Search for the cell housing the specified text and yield its [X, Y] center coordinate. 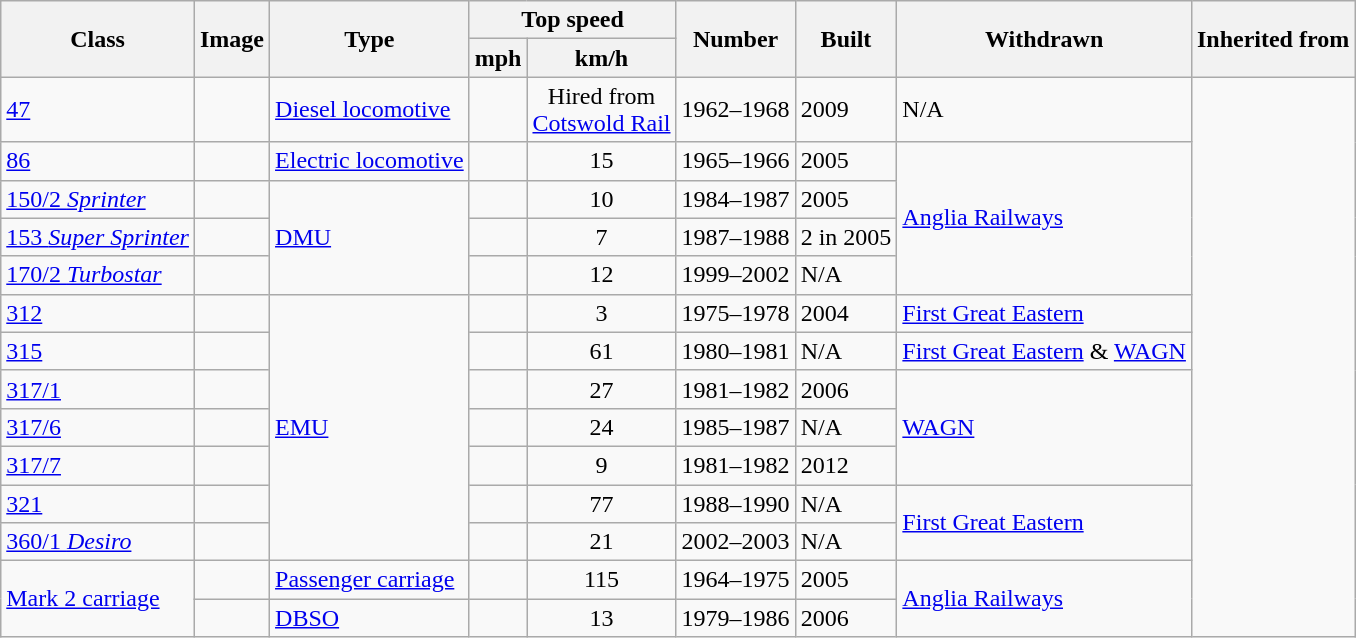
Mark 2 carriage [98, 599]
Built [846, 39]
1964–1975 [736, 580]
2012 [846, 465]
10 [602, 199]
115 [602, 580]
321 [98, 503]
WAGN [1044, 427]
77 [602, 503]
Number [736, 39]
1988–1990 [736, 503]
360/1 Desiro [98, 542]
7 [602, 237]
15 [602, 161]
1980–1981 [736, 351]
315 [98, 351]
86 [98, 161]
2002–2003 [736, 542]
61 [602, 351]
170/2 Turbostar [98, 275]
153 Super Sprinter [98, 237]
2009 [846, 110]
EMU [370, 427]
1979–1986 [736, 618]
Diesel locomotive [370, 110]
317/7 [98, 465]
150/2 Sprinter [98, 199]
Type [370, 39]
1999–2002 [736, 275]
km/h [602, 58]
1987–1988 [736, 237]
Top speed [572, 20]
mph [498, 58]
1985–1987 [736, 427]
Withdrawn [1044, 39]
1975–1978 [736, 313]
Image [232, 39]
317/1 [98, 389]
Class [98, 39]
9 [602, 465]
312 [98, 313]
21 [602, 542]
47 [98, 110]
3 [602, 313]
13 [602, 618]
DMU [370, 237]
1965–1966 [736, 161]
27 [602, 389]
Electric locomotive [370, 161]
First Great Eastern & WAGN [1044, 351]
2004 [846, 313]
Passenger carriage [370, 580]
DBSO [370, 618]
317/6 [98, 427]
1984–1987 [736, 199]
12 [602, 275]
Hired fromCotswold Rail [602, 110]
2 in 2005 [846, 237]
24 [602, 427]
1962–1968 [736, 110]
Inherited from [1272, 39]
